Return (X, Y) of the center of cell containing provided text 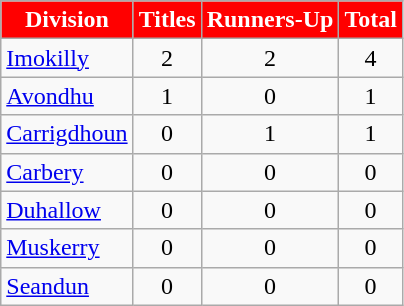
Avondhu (67, 96)
Total (371, 20)
Seandun (67, 286)
Division (67, 20)
Muskerry (67, 248)
Carrigdhoun (67, 134)
Duhallow (67, 210)
Titles (167, 20)
4 (371, 58)
Carbery (67, 172)
Runners-Up (270, 20)
Imokilly (67, 58)
